Output the (X, Y) coordinate of the center of the cell containing the given text.  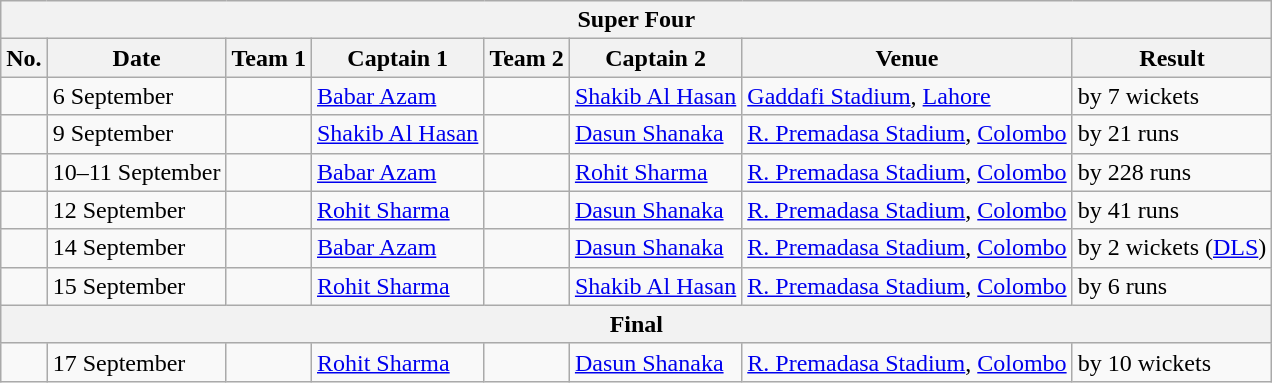
Team 2 (527, 58)
No. (24, 58)
by 21 runs (1172, 134)
by 228 runs (1172, 172)
6 September (136, 96)
by 41 runs (1172, 210)
by 2 wickets (DLS) (1172, 248)
by 7 wickets (1172, 96)
10–11 September (136, 172)
Gaddafi Stadium, Lahore (907, 96)
Final (636, 324)
Venue (907, 58)
by 10 wickets (1172, 362)
Captain 2 (655, 58)
Super Four (636, 20)
Result (1172, 58)
12 September (136, 210)
Team 1 (269, 58)
by 6 runs (1172, 286)
Date (136, 58)
Captain 1 (397, 58)
15 September (136, 286)
9 September (136, 134)
17 September (136, 362)
14 September (136, 248)
